Pinpoint the cell where the given text exists, returning its [X, Y] midpoint coordinate. 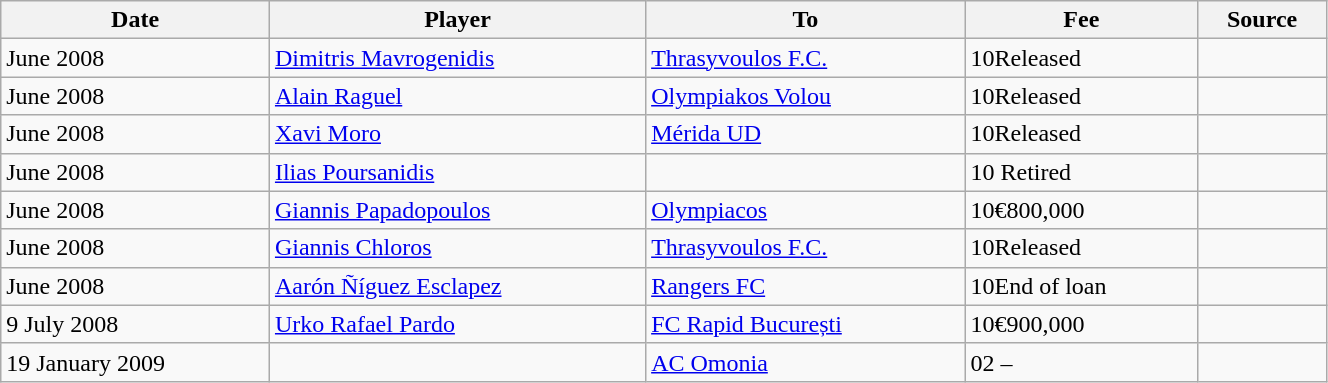
To [806, 20]
Olympiacos [806, 210]
Rangers FC [806, 286]
Alain Raguel [457, 96]
Urko Rafael Pardo [457, 324]
Dimitris Mavrogenidis [457, 58]
10End of loan [1082, 286]
02 – [1082, 362]
Mérida UD [806, 134]
Olympiakos Volou [806, 96]
Xavi Moro [457, 134]
Fee [1082, 20]
Source [1262, 20]
19 January 2009 [136, 362]
9 July 2008 [136, 324]
10€900,000 [1082, 324]
10 Retired [1082, 172]
10€800,000 [1082, 210]
FC Rapid București [806, 324]
Giannis Chloros [457, 248]
Aarón Ñíguez Εsclapez [457, 286]
Ilias Poursanidis [457, 172]
Date [136, 20]
AC Omonia [806, 362]
Player [457, 20]
Giannis Papadopoulos [457, 210]
